Identify which cell holds the provided text, then report its (X, Y) central coordinate. 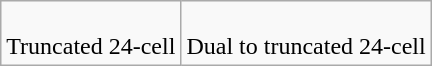
Dual to truncated 24-cell (306, 34)
Truncated 24-cell (91, 34)
